Return the [X, Y] coordinate for the center point of the cell that contains the specified text.  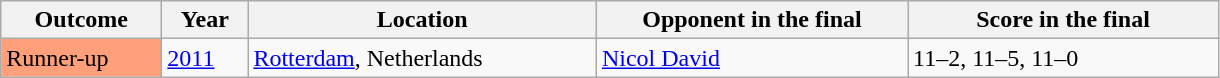
Rotterdam, Netherlands [422, 58]
Nicol David [752, 58]
Outcome [82, 20]
Runner-up [82, 58]
Location [422, 20]
2011 [205, 58]
11–2, 11–5, 11–0 [1064, 58]
Year [205, 20]
Score in the final [1064, 20]
Opponent in the final [752, 20]
